Extract the (x, y) coordinate from the center of the cell holding the provided text.  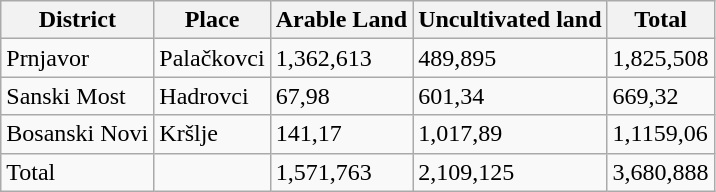
669,32 (660, 96)
Hadrovci (212, 96)
2,109,125 (510, 172)
1,1159,06 (660, 134)
Sanski Most (78, 96)
601,34 (510, 96)
District (78, 20)
1,571,763 (341, 172)
Arable Land (341, 20)
Prnjavor (78, 58)
Uncultivated land (510, 20)
1,362,613 (341, 58)
Palačkovci (212, 58)
489,895 (510, 58)
141,17 (341, 134)
67,98 (341, 96)
Kršlje (212, 134)
1,017,89 (510, 134)
1,825,508 (660, 58)
3,680,888 (660, 172)
Place (212, 20)
Bosanski Novi (78, 134)
